Identify which cell holds the provided text, then report its [X, Y] central coordinate. 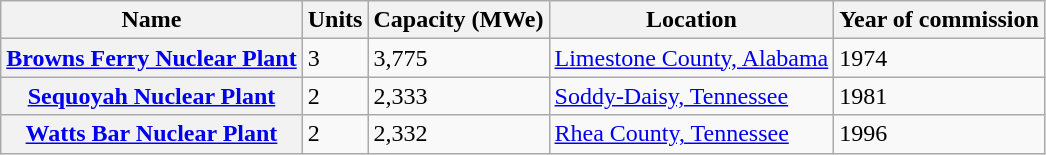
Units [335, 20]
3 [335, 58]
Limestone County, Alabama [692, 58]
1996 [940, 134]
2,333 [458, 96]
3,775 [458, 58]
Soddy-Daisy, Tennessee [692, 96]
1974 [940, 58]
Watts Bar Nuclear Plant [152, 134]
Location [692, 20]
1981 [940, 96]
Sequoyah Nuclear Plant [152, 96]
Browns Ferry Nuclear Plant [152, 58]
Year of commission [940, 20]
2,332 [458, 134]
Rhea County, Tennessee [692, 134]
Capacity (MWe) [458, 20]
Name [152, 20]
